Pinpoint the cell where the given text exists, returning its (x, y) midpoint coordinate. 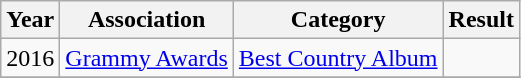
Association (147, 20)
Category (338, 20)
Best Country Album (338, 58)
Year (30, 20)
Result (481, 20)
2016 (30, 58)
Grammy Awards (147, 58)
